Search for the cell housing the specified text and yield its [X, Y] center coordinate. 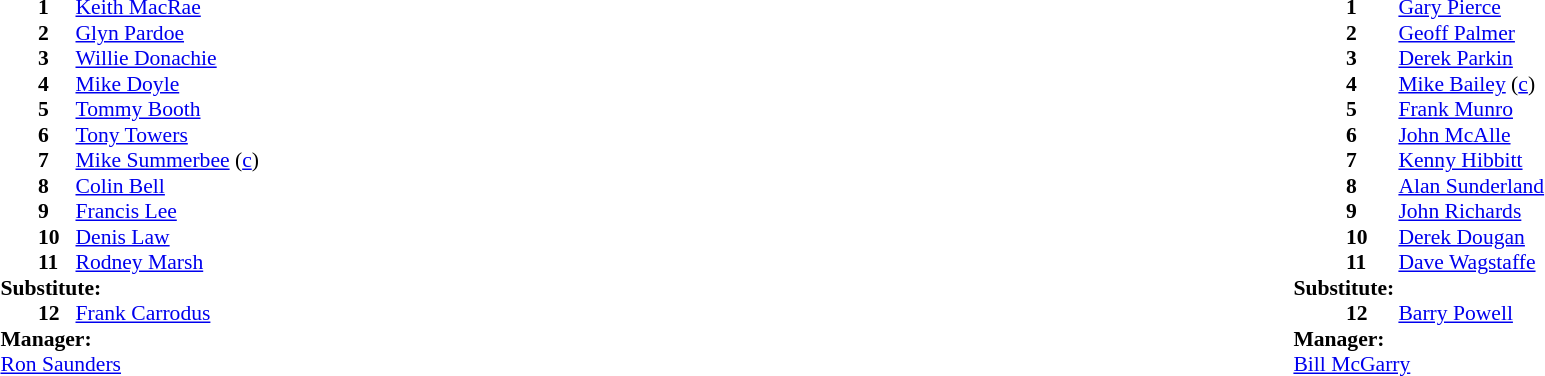
Denis Law [168, 237]
Kenny Hibbitt [1471, 161]
Geoff Palmer [1471, 33]
Derek Dougan [1471, 237]
Francis Lee [168, 211]
Frank Munro [1471, 109]
Tony Towers [168, 135]
Rodney Marsh [168, 263]
Tommy Booth [168, 109]
Mike Doyle [168, 84]
Mike Bailey (c) [1471, 84]
Alan Sunderland [1471, 186]
Derek Parkin [1471, 59]
Mike Summerbee (c) [168, 161]
John Richards [1471, 211]
Frank Carrodus [168, 313]
Dave Wagstaffe [1471, 263]
Colin Bell [168, 186]
John McAlle [1471, 135]
Willie Donachie [168, 59]
Glyn Pardoe [168, 33]
Barry Powell [1471, 313]
